For the text-containing cell, return its midpoint in (x, y) coordinate format. 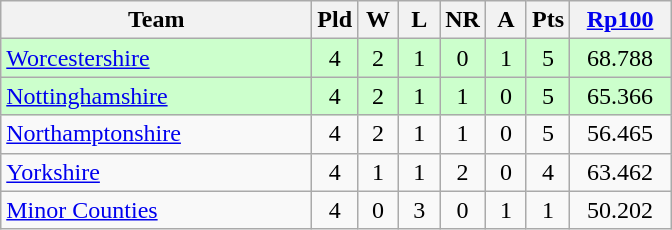
65.366 (620, 96)
Worcestershire (156, 58)
W (378, 20)
NR (463, 20)
Rp100 (620, 20)
A (506, 20)
Yorkshire (156, 172)
Minor Counties (156, 210)
Nottinghamshire (156, 96)
68.788 (620, 58)
56.465 (620, 134)
50.202 (620, 210)
Pts (548, 20)
Pld (335, 20)
63.462 (620, 172)
Team (156, 20)
Northamptonshire (156, 134)
3 (420, 210)
L (420, 20)
